Search for the cell housing the specified text and yield its (X, Y) center coordinate. 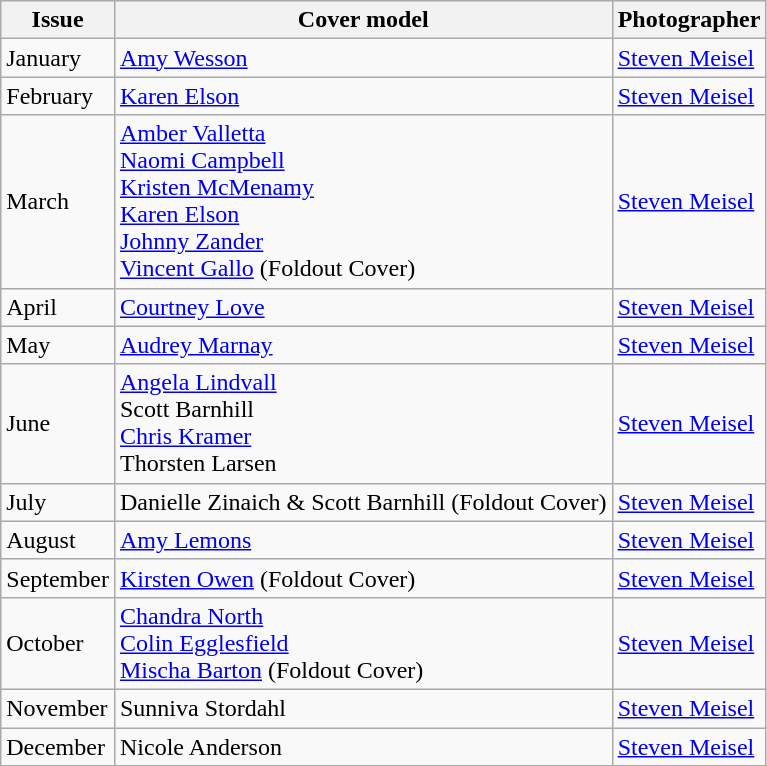
Kirsten Owen (Foldout Cover) (363, 578)
April (58, 307)
Chandra NorthColin EgglesfieldMischa Barton (Foldout Cover) (363, 643)
October (58, 643)
Audrey Marnay (363, 345)
August (58, 540)
Amy Lemons (363, 540)
December (58, 747)
Nicole Anderson (363, 747)
Amber VallettaNaomi CampbellKristen McMenamyKaren ElsonJohnny ZanderVincent Gallo (Foldout Cover) (363, 202)
March (58, 202)
Danielle Zinaich & Scott Barnhill (Foldout Cover) (363, 502)
Angela LindvallScott BarnhillChris KramerThorsten Larsen (363, 424)
Amy Wesson (363, 58)
Courtney Love (363, 307)
November (58, 708)
February (58, 96)
Cover model (363, 20)
Karen Elson (363, 96)
June (58, 424)
May (58, 345)
Sunniva Stordahl (363, 708)
January (58, 58)
Photographer (689, 20)
Issue (58, 20)
September (58, 578)
July (58, 502)
